Extract the [x, y] coordinate from the center of the cell holding the provided text.  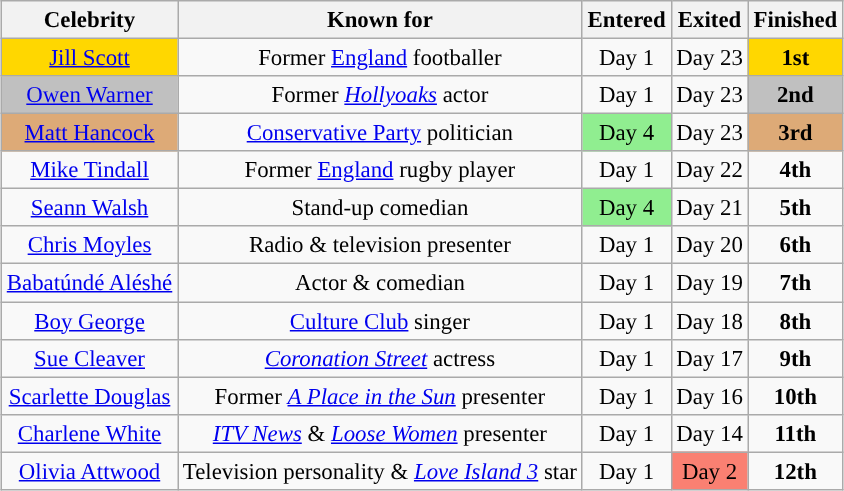
Jill Scott [89, 57]
ITV News & Loose Women presenter [380, 433]
1st [795, 57]
Olivia Attwood [89, 471]
Boy George [89, 321]
Television personality & Love Island 3 star [380, 471]
10th [795, 396]
Known for [380, 20]
Former England rugby player [380, 170]
Day 20 [710, 245]
Celebrity [89, 20]
9th [795, 358]
Entered [626, 20]
Day 21 [710, 208]
Culture Club singer [380, 321]
7th [795, 283]
Day 14 [710, 433]
Day 17 [710, 358]
5th [795, 208]
Chris Moyles [89, 245]
8th [795, 321]
2nd [795, 95]
Finished [795, 20]
12th [795, 471]
Day 16 [710, 396]
Charlene White [89, 433]
Radio & television presenter [380, 245]
Mike Tindall [89, 170]
Sue Cleaver [89, 358]
Former England footballer [380, 57]
Actor & comedian [380, 283]
Matt Hancock [89, 133]
Day 19 [710, 283]
Former Hollyoaks actor [380, 95]
Day 22 [710, 170]
3rd [795, 133]
Owen Warner [89, 95]
Day 2 [710, 471]
Babatúndé Aléshé [89, 283]
Stand-up comedian [380, 208]
Coronation Street actress [380, 358]
6th [795, 245]
4th [795, 170]
Day 18 [710, 321]
Scarlette Douglas [89, 396]
11th [795, 433]
Seann Walsh [89, 208]
Former A Place in the Sun presenter [380, 396]
Conservative Party politician [380, 133]
Exited [710, 20]
